Identify which cell holds the provided text, then report its [X, Y] central coordinate. 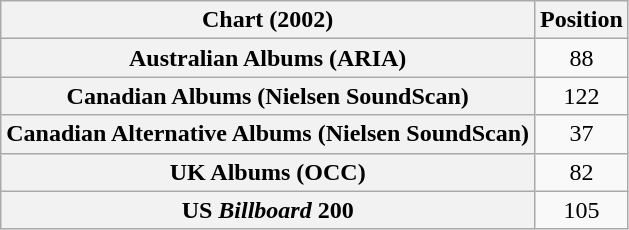
105 [582, 210]
US Billboard 200 [268, 210]
Australian Albums (ARIA) [268, 58]
122 [582, 96]
88 [582, 58]
37 [582, 134]
Canadian Albums (Nielsen SoundScan) [268, 96]
82 [582, 172]
Position [582, 20]
UK Albums (OCC) [268, 172]
Chart (2002) [268, 20]
Canadian Alternative Albums (Nielsen SoundScan) [268, 134]
